Capture the cell that displays the provided text and extract its [X, Y] central coordinate. 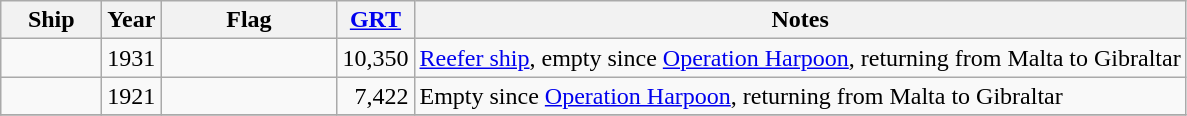
Flag [249, 20]
Notes [800, 20]
7,422 [376, 96]
1921 [132, 96]
1931 [132, 58]
Reefer ship, empty since Operation Harpoon, returning from Malta to Gibraltar [800, 58]
GRT [376, 20]
Year [132, 20]
Empty since Operation Harpoon, returning from Malta to Gibraltar [800, 96]
Ship [52, 20]
10,350 [376, 58]
